Pinpoint the cell where the given text exists, returning its [X, Y] midpoint coordinate. 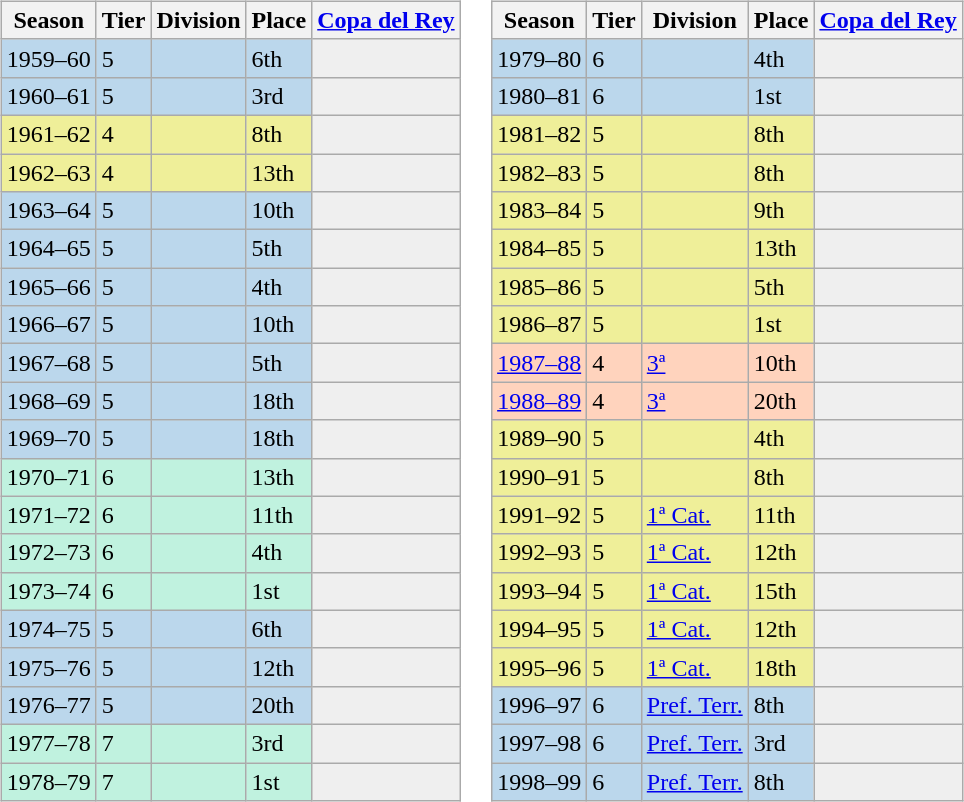
1968–69 [48, 401]
1983–84 [540, 211]
1996–97 [540, 705]
1972–73 [48, 553]
1984–85 [540, 249]
1994–95 [540, 629]
1991–92 [540, 515]
1970–71 [48, 477]
1965–66 [48, 287]
1981–82 [540, 134]
1998–99 [540, 781]
1980–81 [540, 96]
1959–60 [48, 58]
1974–75 [48, 629]
15th [781, 591]
1973–74 [48, 591]
1987–88 [540, 363]
1961–62 [48, 134]
9th [781, 211]
1985–86 [540, 287]
1992–93 [540, 553]
1969–70 [48, 439]
1963–64 [48, 211]
1986–87 [540, 325]
1971–72 [48, 515]
1993–94 [540, 591]
1966–67 [48, 325]
1978–79 [48, 781]
1979–80 [540, 58]
1964–65 [48, 249]
1977–78 [48, 743]
1976–77 [48, 705]
1962–63 [48, 173]
1975–76 [48, 667]
1990–91 [540, 477]
1960–61 [48, 96]
1995–96 [540, 667]
1982–83 [540, 173]
1989–90 [540, 439]
1967–68 [48, 363]
1997–98 [540, 743]
1988–89 [540, 401]
